Detect which cell encompasses the target text, then output its [X, Y] center coordinate. 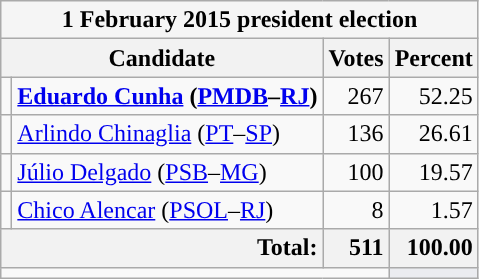
8 [356, 210]
1.57 [434, 210]
Votes [356, 58]
511 [356, 248]
Candidate [162, 58]
100 [356, 172]
52.25 [434, 96]
136 [356, 134]
Júlio Delgado (PSB–MG) [168, 172]
1 February 2015 president election [240, 20]
Eduardo Cunha (PMDB–RJ) [168, 96]
100.00 [434, 248]
267 [356, 96]
26.61 [434, 134]
Percent [434, 58]
19.57 [434, 172]
Arlindo Chinaglia (PT–SP) [168, 134]
Chico Alencar (PSOL–RJ) [168, 210]
Total: [162, 248]
